Detect which cell encompasses the target text, then output its [x, y] center coordinate. 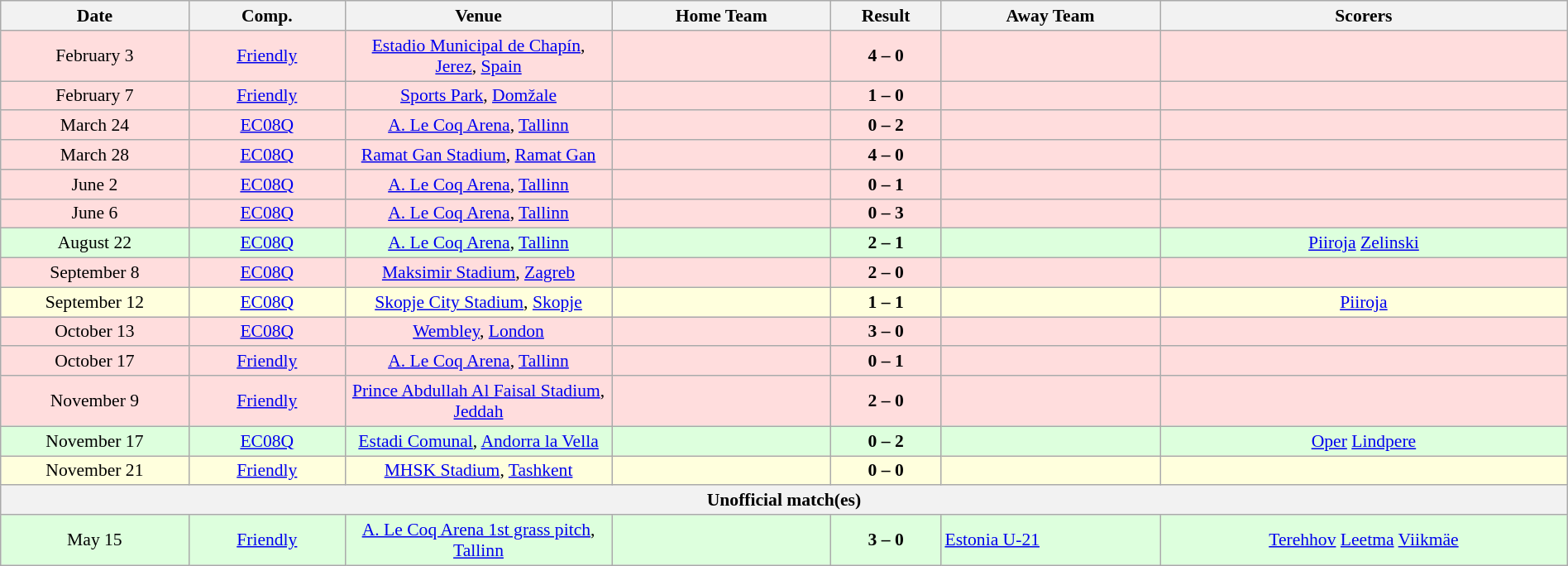
June 6 [94, 213]
A. Le Coq Arena 1st grass pitch, Tallinn [479, 540]
November 9 [94, 401]
October 17 [94, 362]
Result [887, 16]
Piiroja Zelinski [1365, 243]
October 13 [94, 332]
August 22 [94, 243]
November 17 [94, 441]
Comp. [266, 16]
Away Team [1050, 16]
1 – 0 [887, 96]
0 – 0 [887, 471]
March 24 [94, 126]
Estadi Comunal, Andorra la Vella [479, 441]
Skopje City Stadium, Skopje [479, 302]
May 15 [94, 540]
Prince Abdullah Al Faisal Stadium, Jeddah [479, 401]
Venue [479, 16]
Sports Park, Domžale [479, 96]
Wembley, London [479, 332]
Maksimir Stadium, Zagreb [479, 273]
November 21 [94, 471]
March 28 [94, 155]
Piiroja [1365, 302]
February 3 [94, 56]
September 8 [94, 273]
September 12 [94, 302]
Scorers [1365, 16]
0 – 3 [887, 213]
Unofficial match(es) [784, 501]
Terehhov Leetma Viikmäe [1365, 540]
February 7 [94, 96]
Estonia U-21 [1050, 540]
Home Team [721, 16]
Ramat Gan Stadium, Ramat Gan [479, 155]
Estadio Municipal de Chapín, Jerez, Spain [479, 56]
2 – 1 [887, 243]
1 – 1 [887, 302]
Date [94, 16]
MHSK Stadium, Tashkent [479, 471]
June 2 [94, 185]
Oper Lindpere [1365, 441]
